Detect which cell encompasses the target text, then output its [X, Y] center coordinate. 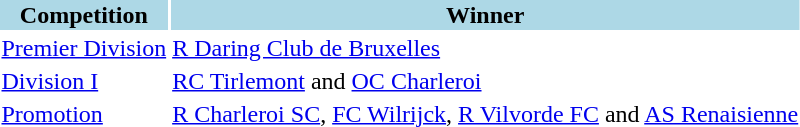
Competition [84, 15]
Premier Division [84, 48]
Division I [84, 81]
R Daring Club de Bruxelles [486, 48]
Winner [486, 15]
RC Tirlemont and OC Charleroi [486, 81]
